Detect which cell encompasses the target text, then output its (X, Y) center coordinate. 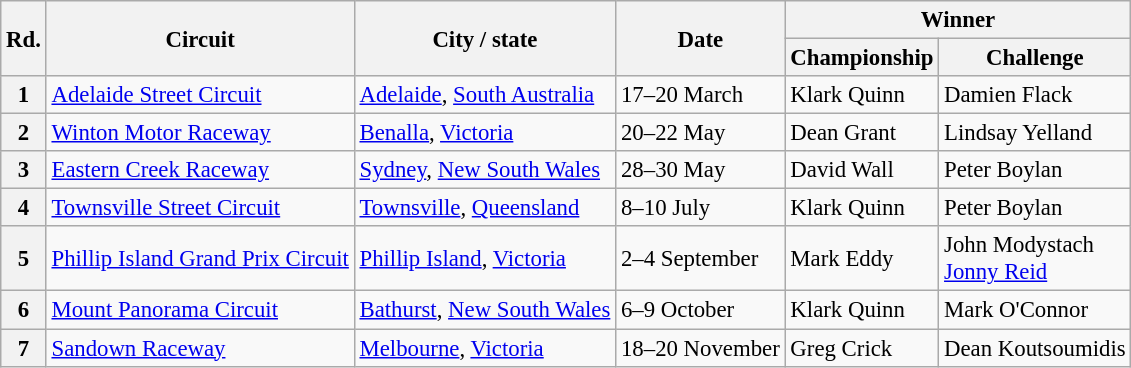
Greg Crick (862, 348)
28–30 May (700, 170)
Benalla, Victoria (484, 133)
John Modystach Jonny Reid (1035, 258)
7 (24, 348)
Townsville, Queensland (484, 208)
Sydney, New South Wales (484, 170)
Eastern Creek Raceway (200, 170)
Mount Panorama Circuit (200, 310)
8–10 July (700, 208)
David Wall (862, 170)
18–20 November (700, 348)
Date (700, 38)
Townsville Street Circuit (200, 208)
20–22 May (700, 133)
Mark Eddy (862, 258)
Winton Motor Raceway (200, 133)
Dean Grant (862, 133)
2–4 September (700, 258)
Lindsay Yelland (1035, 133)
Damien Flack (1035, 95)
City / state (484, 38)
6–9 October (700, 310)
Sandown Raceway (200, 348)
Circuit (200, 38)
Adelaide, South Australia (484, 95)
2 (24, 133)
Championship (862, 58)
Mark O'Connor (1035, 310)
Challenge (1035, 58)
Winner (958, 20)
6 (24, 310)
Phillip Island, Victoria (484, 258)
Dean Koutsoumidis (1035, 348)
5 (24, 258)
Phillip Island Grand Prix Circuit (200, 258)
3 (24, 170)
Bathurst, New South Wales (484, 310)
Melbourne, Victoria (484, 348)
Adelaide Street Circuit (200, 95)
1 (24, 95)
4 (24, 208)
17–20 March (700, 95)
Rd. (24, 38)
